Locate the cell with the specified text and output its [x, y] center coordinate. 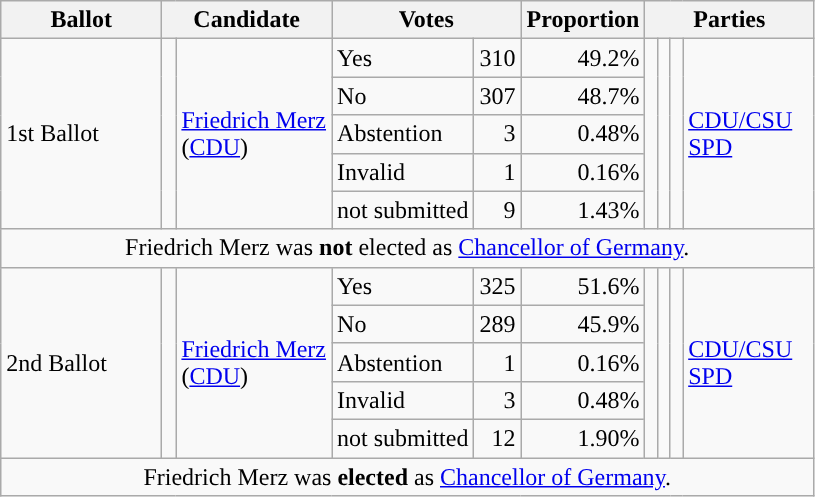
51.6% [583, 286]
325 [498, 286]
Ballot [82, 20]
1.43% [583, 210]
1st Ballot [82, 134]
Parties [730, 20]
Proportion [583, 20]
49.2% [583, 58]
Friedrich Merz was elected as Chancellor of Germany. [408, 477]
2nd Ballot [82, 362]
1.90% [583, 438]
310 [498, 58]
45.9% [583, 324]
12 [498, 438]
Friedrich Merz was not elected as Chancellor of Germany. [408, 248]
289 [498, 324]
307 [498, 96]
9 [498, 210]
48.7% [583, 96]
Candidate [247, 20]
Votes [426, 20]
